Detect which cell encompasses the target text, then output its (x, y) center coordinate. 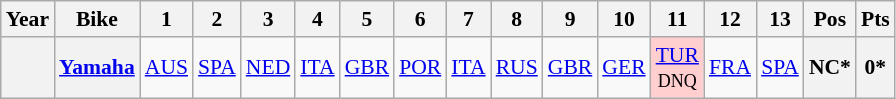
12 (730, 19)
FRA (730, 68)
10 (624, 19)
1 (166, 19)
GER (624, 68)
2 (217, 19)
AUS (166, 68)
11 (678, 19)
NED (268, 68)
13 (780, 19)
9 (570, 19)
6 (420, 19)
RUS (517, 68)
POR (420, 68)
Pos (830, 19)
7 (468, 19)
TURDNQ (678, 68)
Yamaha (97, 68)
Year (28, 19)
Pts (876, 19)
Bike (97, 19)
4 (317, 19)
3 (268, 19)
8 (517, 19)
0* (876, 68)
NC* (830, 68)
5 (368, 19)
